Capture the cell that displays the provided text and extract its [x, y] central coordinate. 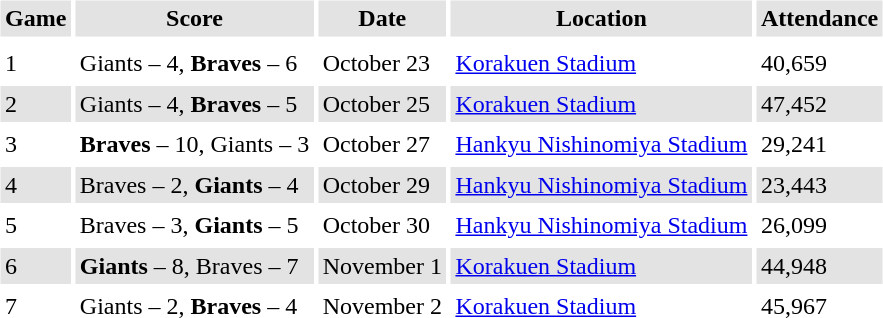
44,948 [819, 266]
2 [35, 104]
26,099 [819, 226]
Giants – 4, Braves – 5 [194, 104]
October 25 [382, 104]
1 [35, 64]
October 27 [382, 144]
Game [35, 18]
29,241 [819, 144]
3 [35, 144]
4 [35, 185]
Location [602, 18]
47,452 [819, 104]
Giants – 8, Braves – 7 [194, 266]
October 29 [382, 185]
6 [35, 266]
Score [194, 18]
Attendance [819, 18]
Braves – 2, Giants – 4 [194, 185]
November 1 [382, 266]
Giants – 4, Braves – 6 [194, 64]
October 23 [382, 64]
23,443 [819, 185]
5 [35, 226]
Date [382, 18]
Braves – 3, Giants – 5 [194, 226]
40,659 [819, 64]
Braves – 10, Giants – 3 [194, 144]
October 30 [382, 226]
